Return [x, y] of the center of cell containing provided text 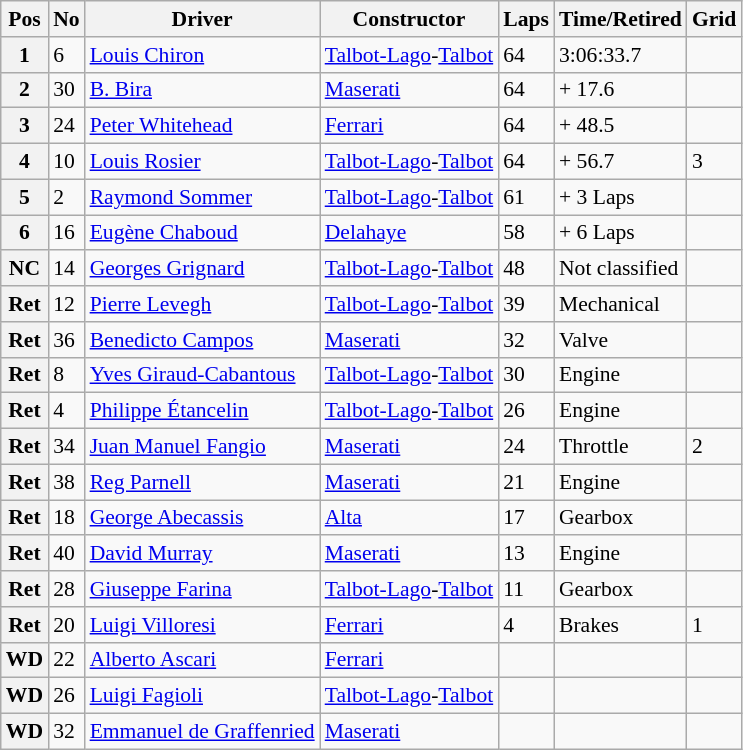
Pierre Levegh [202, 304]
David Murray [202, 554]
Philippe Étancelin [202, 411]
Driver [202, 19]
38 [66, 482]
Georges Grignard [202, 269]
+ 3 Laps [620, 197]
3:06:33.7 [620, 55]
36 [66, 340]
48 [526, 269]
Reg Parnell [202, 482]
Benedicto Campos [202, 340]
Peter Whitehead [202, 126]
58 [526, 233]
18 [66, 518]
Louis Rosier [202, 162]
Valve [620, 340]
8 [66, 375]
Eugène Chaboud [202, 233]
+ 17.6 [620, 90]
Brakes [620, 625]
Giuseppe Farina [202, 589]
20 [66, 625]
Laps [526, 19]
Alberto Ascari [202, 660]
Grid [714, 19]
5 [24, 197]
Yves Giraud-Cabantous [202, 375]
14 [66, 269]
Emmanuel de Graffenried [202, 732]
George Abecassis [202, 518]
17 [526, 518]
Mechanical [620, 304]
+ 56.7 [620, 162]
Throttle [620, 447]
Luigi Villoresi [202, 625]
Time/Retired [620, 19]
Delahaye [410, 233]
+ 48.5 [620, 126]
22 [66, 660]
11 [526, 589]
B. Bira [202, 90]
Pos [24, 19]
16 [66, 233]
12 [66, 304]
10 [66, 162]
Not classified [620, 269]
34 [66, 447]
Constructor [410, 19]
+ 6 Laps [620, 233]
61 [526, 197]
Luigi Fagioli [202, 696]
No [66, 19]
40 [66, 554]
13 [526, 554]
Louis Chiron [202, 55]
39 [526, 304]
21 [526, 482]
Alta [410, 518]
Juan Manuel Fangio [202, 447]
28 [66, 589]
Raymond Sommer [202, 197]
NC [24, 269]
